Capture the cell that displays the provided text and extract its (x, y) central coordinate. 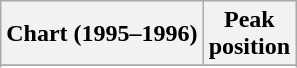
Peakposition (249, 34)
Chart (1995–1996) (102, 34)
